Locate the cell with the specified text and output its (X, Y) center coordinate. 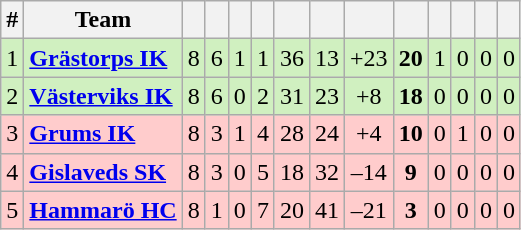
31 (292, 96)
+8 (370, 96)
13 (326, 58)
Grums IK (103, 134)
41 (326, 210)
10 (410, 134)
32 (326, 172)
Team (103, 20)
–21 (370, 210)
+4 (370, 134)
Västerviks IK (103, 96)
Gislaveds SK (103, 172)
9 (410, 172)
Hammarö HC (103, 210)
36 (292, 58)
7 (262, 210)
28 (292, 134)
–14 (370, 172)
24 (326, 134)
+23 (370, 58)
# (12, 20)
23 (326, 96)
Grästorps IK (103, 58)
